Determine the (X, Y) coordinate at the center of the cell enclosing the given text.  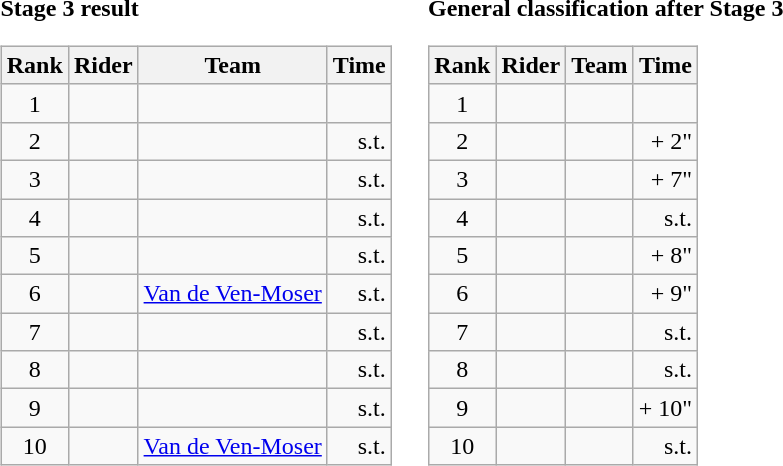
+ 8" (665, 256)
+ 7" (665, 179)
+ 9" (665, 294)
+ 2" (665, 141)
+ 10" (665, 408)
